Determine the [X, Y] coordinate at the center of the cell enclosing the given text.  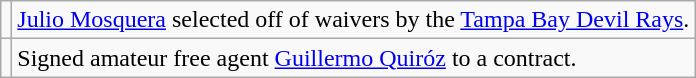
Julio Mosquera selected off of waivers by the Tampa Bay Devil Rays. [354, 20]
Signed amateur free agent Guillermo Quiróz to a contract. [354, 58]
